Find where the given text appears and provide that cell's center as [X, Y] coordinate. 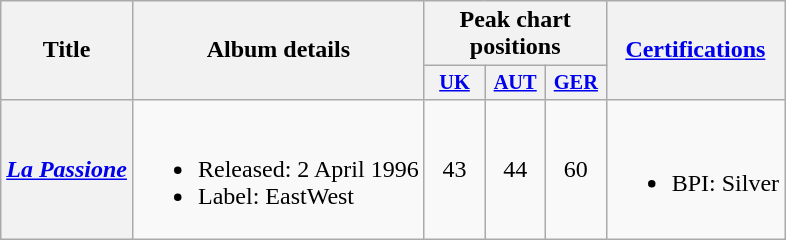
60 [576, 169]
44 [516, 169]
BPI: Silver [695, 169]
La Passione [67, 169]
Peak chart positions [515, 34]
Released: 2 April 1996Label: EastWest [278, 169]
Album details [278, 50]
GER [576, 83]
Title [67, 50]
UK [454, 83]
AUT [516, 83]
43 [454, 169]
Certifications [695, 50]
